Search for the cell housing the specified text and yield its [x, y] center coordinate. 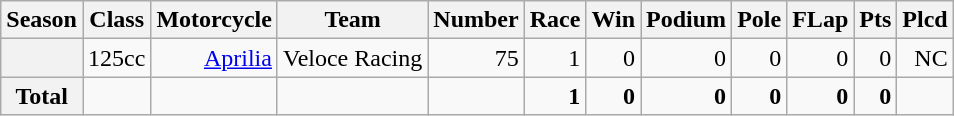
Race [555, 20]
Class [116, 20]
Team [352, 20]
FLap [820, 20]
Podium [686, 20]
75 [476, 58]
125cc [116, 58]
Motorcycle [214, 20]
Season [42, 20]
Pts [876, 20]
NC [925, 58]
Veloce Racing [352, 58]
Number [476, 20]
Plcd [925, 20]
Pole [760, 20]
Total [42, 96]
Aprilia [214, 58]
Win [614, 20]
